Find where the given text appears and provide that cell's center as [X, Y] coordinate. 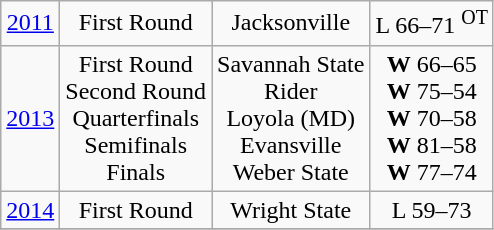
Jacksonville [291, 24]
Savannah StateRiderLoyola (MD)EvansvilleWeber State [291, 118]
First RoundSecond RoundQuarterfinalsSemifinalsFinals [136, 118]
Wright State [291, 210]
2013 [30, 118]
L 59–73 [432, 210]
W 66–65W 75–54W 70–58W 81–58W 77–74 [432, 118]
L 66–71 OT [432, 24]
2014 [30, 210]
2011 [30, 24]
